Extract the [x, y] coordinate from the center of the cell holding the provided text.  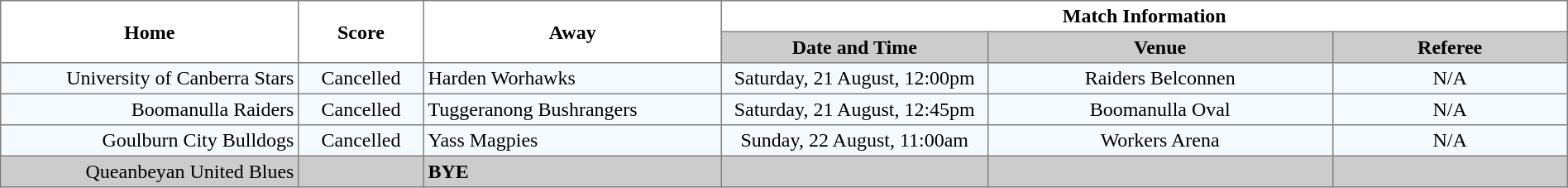
Harden Worhawks [572, 79]
Tuggeranong Bushrangers [572, 109]
Saturday, 21 August, 12:45pm [854, 109]
Boomanulla Raiders [150, 109]
BYE [572, 171]
Boomanulla Oval [1159, 109]
Score [361, 31]
Raiders Belconnen [1159, 79]
Home [150, 31]
Date and Time [854, 47]
Venue [1159, 47]
Goulburn City Bulldogs [150, 141]
Saturday, 21 August, 12:00pm [854, 79]
Sunday, 22 August, 11:00am [854, 141]
University of Canberra Stars [150, 79]
Referee [1450, 47]
Queanbeyan United Blues [150, 171]
Yass Magpies [572, 141]
Workers Arena [1159, 141]
Match Information [1145, 17]
Away [572, 31]
